Find where the given text appears and provide that cell's center as [X, Y] coordinate. 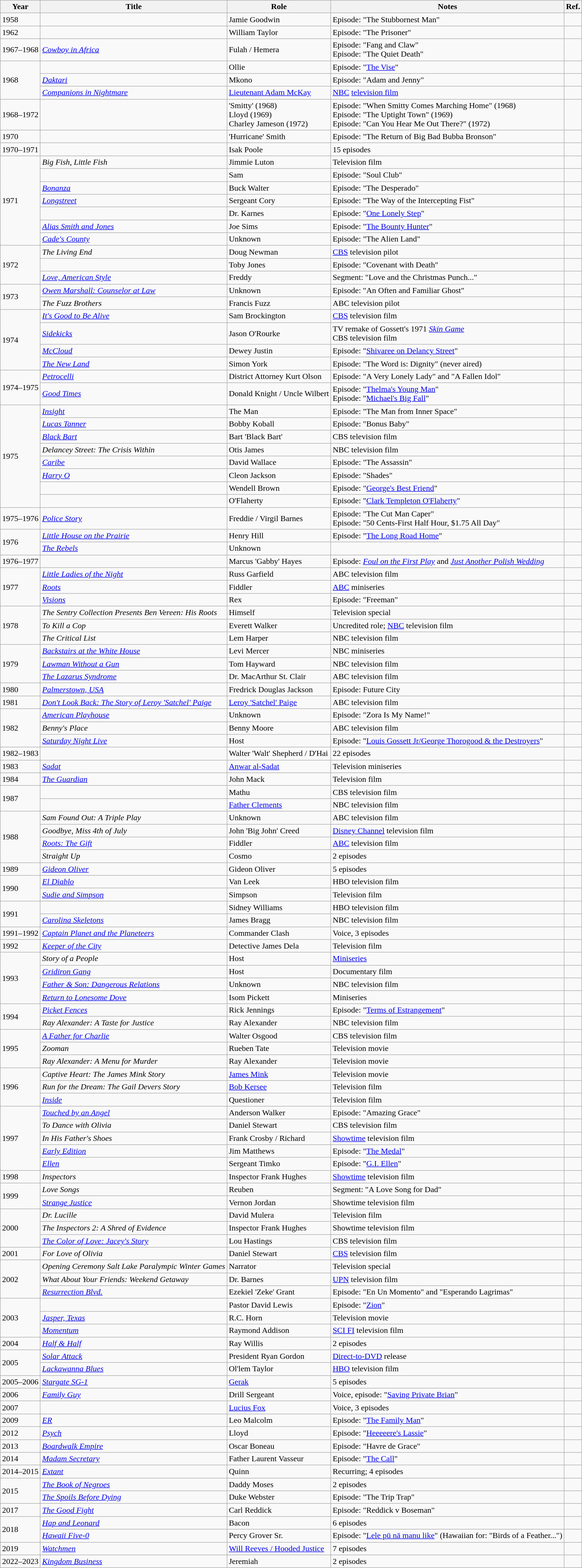
Alias Smith and Jones [134, 226]
For Love of Olivia [134, 1254]
The Good Fight [134, 1510]
Kingdom Business [134, 1561]
Simpson [279, 895]
1992 [20, 946]
Sidney Williams [279, 907]
2017 [20, 1510]
Marcus 'Gabby' Hayes [279, 561]
Captain Planet and the Planeteers [134, 933]
John Mack [279, 779]
Jeremiah [279, 1561]
Stargate SG-1 [134, 1382]
Fulah / Hemera [279, 50]
Walter Osgood [279, 1036]
Ray Willis [279, 1343]
The Rebels [134, 548]
Episode: "The Family Man" [447, 1420]
Episode: "Havre de Grace" [447, 1446]
Police Story [134, 518]
What About Your Friends: Weekend Getaway [134, 1279]
Lucius Fox [279, 1407]
Gerak [279, 1382]
Cosmo [279, 856]
Detective James Dela [279, 946]
22 episodes [447, 754]
President Ryan Gordon [279, 1356]
6 episodes [447, 1523]
CBS television pilot [447, 252]
Dr. Karnes [279, 214]
Jasper, Texas [134, 1318]
Longstreet [134, 201]
Cade's County [134, 239]
Half & Half [134, 1343]
Episode: Foul on the First Play and Just Another Polish Wedding [447, 561]
1998 [20, 1177]
Don't Look Back: The Story of Leroy 'Satchel' Paige [134, 702]
Otis James [279, 450]
Sidekicks [134, 333]
Episode: "Shades" [447, 475]
Momentum [134, 1331]
Episode: "Bonus Baby" [447, 424]
Father Laurent Vasseur [279, 1459]
2007 [20, 1407]
Madam Secretary [134, 1459]
Mkono [279, 80]
Daktari [134, 80]
2018 [20, 1529]
1972 [20, 265]
Everett Walker [279, 626]
1991–1992 [20, 933]
Van Leek [279, 882]
Dr. Barnes [279, 1279]
Segment: "A Love Song for Dad" [447, 1189]
1962 [20, 32]
Benny Moore [279, 728]
Inside [134, 1100]
Saturday Night Live [134, 741]
Segment: "Love and the Christmas Punch..." [447, 278]
Isak Poole [279, 149]
District Attorney Kurt Olson [279, 376]
NBC miniseries [447, 651]
Lou Hastings [279, 1241]
1968 [20, 80]
1996 [20, 1087]
Father & Son: Dangerous Relations [134, 984]
Ref. [573, 7]
2005 [20, 1363]
Year [20, 7]
1995 [20, 1049]
Wendell Brown [279, 488]
Episode: "A Very Lonely Lady" and "A Fallen Idol" [447, 376]
Return to Lonesome Dove [134, 997]
The Book of Negroes [134, 1484]
The Critical List [134, 638]
Quinn [279, 1472]
Freddie / Virgil Barnes [279, 518]
Cleon Jackson [279, 475]
Episode: "Freeman" [447, 600]
To Dance with Olivia [134, 1125]
2006 [20, 1395]
Tom Hayward [279, 664]
2022–2023 [20, 1561]
Ezekiel 'Zeke' Grant [279, 1292]
Documentary film [447, 971]
Picket Fences [134, 1010]
The Living End [134, 252]
Companions in Nightmare [134, 93]
Extant [134, 1472]
Sam [279, 175]
Fredrick Douglas Jackson [279, 690]
Episode: "Covenant with Death" [447, 265]
Percy Grover Sr. [279, 1536]
Episode: "Clark Templeton O'Flaherty" [447, 501]
Harry O [134, 475]
ER [134, 1420]
1981 [20, 702]
ABC television pilot [447, 303]
To Kill a Cop [134, 626]
Dr. MacArthur St. Clair [279, 677]
Bob Kersee [279, 1087]
Family Guy [134, 1395]
Roots [134, 587]
Episode: "The Alien Land" [447, 239]
Episode: "Zion" [447, 1305]
Palmerstown, USA [134, 690]
1994 [20, 1016]
Episode: "The Bounty Hunter" [447, 226]
Episode: "The Call" [447, 1459]
Sam Found Out: A Triple Play [134, 818]
Lloyd [279, 1433]
Joe Sims [279, 226]
2019 [20, 1548]
7 episodes [447, 1548]
1982–1983 [20, 754]
Hawaii Five-0 [134, 1536]
American Playhouse [134, 715]
Disney Channel television film [447, 830]
Commander Clash [279, 933]
Episode: "One Lonely Step" [447, 214]
Insight [134, 411]
Questioner [279, 1100]
Freddy [279, 278]
Episode: "En Un Momento" and "Esperando Lagrimas" [447, 1292]
1988 [20, 837]
Recurring; 4 episodes [447, 1472]
TV remake of Gossett's 1971 Skin GameCBS television film [447, 333]
Bonanza [134, 188]
2002 [20, 1279]
Sam Brockington [279, 316]
2001 [20, 1254]
Francis Fuzz [279, 303]
Big Fish, Little Fish [134, 162]
Love Songs [134, 1189]
1971 [20, 200]
1993 [20, 978]
Episode: "Amazing Grace" [447, 1113]
Good Times [134, 393]
Little Ladies of the Night [134, 574]
2005–2006 [20, 1382]
Resurrection Blvd. [134, 1292]
Levi Mercer [279, 651]
Anderson Walker [279, 1113]
Episode: "The Assassin" [447, 462]
Visions [134, 600]
Episode: "Adam and Jenny" [447, 80]
Keeper of the City [134, 946]
Daddy Moses [279, 1484]
1984 [20, 779]
Buck Walter [279, 188]
Rex [279, 600]
Boardwalk Empire [134, 1446]
Sergeant Cory [279, 201]
Voice, episode: "Saving Private Brian" [447, 1395]
ABC miniseries [447, 587]
1975 [20, 456]
Episode: "Terms of Estrangement" [447, 1010]
1970–1971 [20, 149]
Donald Knight / Uncle Wilbert [279, 393]
1997 [20, 1138]
Henry Hill [279, 536]
The Sentry Collection Presents Ben Vereen: His Roots [134, 612]
1978 [20, 625]
Episode: "The Man from Inner Space" [447, 411]
A Father for Charlie [134, 1036]
Ray Alexander: A Taste for Justice [134, 1023]
Bacon [279, 1523]
2000 [20, 1228]
Episode: "The Medal" [447, 1151]
The Man [279, 411]
1968–1972 [20, 115]
It's Good to Be Alive [134, 316]
Zooman [134, 1049]
Russ Garfield [279, 574]
1975–1976 [20, 518]
2015 [20, 1491]
Sergeant Timko [279, 1164]
Episode: "Zora Is My Name!" [447, 715]
Goodbye, Miss 4th of July [134, 830]
Vernon Jordan [279, 1202]
Episode: "An Often and Familiar Ghost" [447, 290]
Dr. Lucille [134, 1215]
1979 [20, 664]
'Hurricane' Smith [279, 136]
Lieutenant Adam McKay [279, 93]
Lem Harper [279, 638]
Caribe [134, 462]
John 'Big John' Creed [279, 830]
Run for the Dream: The Gail Devers Story [134, 1087]
Direct-to-DVD release [447, 1356]
Simon York [279, 363]
Episode: "The Stubbornest Man" [447, 20]
2014–2015 [20, 1472]
Episode: "When Smitty Comes Marching Home" (1968)Episode: "The Uptight Town" (1969)Episode: "Can You Hear Me Out There?" (1972) [447, 115]
1976–1977 [20, 561]
David Wallace [279, 462]
Oscar Boneau [279, 1446]
1974–1975 [20, 387]
Backstairs at the White House [134, 651]
Duke Webster [279, 1497]
Episode: Future City [447, 690]
Episode: "The Desperado" [447, 188]
1999 [20, 1196]
Captive Heart: The James Mink Story [134, 1074]
Lackawanna Blues [134, 1369]
Father Clements [279, 805]
Early Edition [134, 1151]
Episode: "G.I. Ellen" [447, 1164]
Doug Newman [279, 252]
Psych [134, 1433]
Jason O'Rourke [279, 333]
Little House on the Prairie [134, 536]
David Mulera [279, 1215]
Anwar al-Sadat [279, 766]
The New Land [134, 363]
Carl Reddick [279, 1510]
Bobby Koball [279, 424]
15 episodes [447, 149]
Episode: "George's Best Friend" [447, 488]
Solar Attack [134, 1356]
Story of a People [134, 959]
UPN television film [447, 1279]
Strange Justice [134, 1202]
R.C. Horn [279, 1318]
1974 [20, 340]
Role [279, 7]
Jamie Goodwin [279, 20]
Toby Jones [279, 265]
The Spoils Before Dying [134, 1497]
The Color of Love: Jacey's Story [134, 1241]
1967–1968 [20, 50]
'Smitty' (1968) Lloyd (1969) Charley Jameson (1972) [279, 115]
2014 [20, 1459]
Petrocelli [134, 376]
The Guardian [134, 779]
Ollie [279, 67]
Frank Crosby / Richard [279, 1138]
2009 [20, 1420]
In His Father's Shoes [134, 1138]
James Mink [279, 1074]
Bart 'Black Bart' [279, 437]
1976 [20, 542]
Television miniseries [447, 766]
Black Bart [134, 437]
Gridiron Gang [134, 971]
Episode: "Shivaree on Delancy Street" [447, 351]
1977 [20, 587]
Rick Jennings [279, 1010]
SCI FI television film [447, 1331]
Narrator [279, 1267]
Ol'lem Taylor [279, 1369]
1983 [20, 766]
Episode: "Fang and Claw"Episode: "The Quiet Death" [447, 50]
William Taylor [279, 32]
Love, American Style [134, 278]
Carolina Skeletons [134, 920]
Episode: "Lele pū nā manu like" (Hawaiian for: "Birds of a Feather...") [447, 1536]
Episode: "The Way of the Intercepting Fist" [447, 201]
Cowboy in Africa [134, 50]
Episode: "Heeeeere's Lassie" [447, 1433]
Lawman Without a Gun [134, 664]
Watchmen [134, 1548]
1980 [20, 690]
Will Reeves / Hooded Justice [279, 1548]
Episode: "Thelma's Young Man"Episode: "Michael's Big Fall" [447, 393]
Lucas Tanner [134, 424]
Straight Up [134, 856]
Episode: "Louis Gossett Jr/George Thorogood & the Destroyers" [447, 741]
Opening Ceremony Salt Lake Paralympic Winter Games [134, 1267]
Leroy 'Satchel' Paige [279, 702]
2003 [20, 1318]
Benny's Place [134, 728]
Hap and Leonard [134, 1523]
Mathu [279, 792]
Walter 'Walt' Shepherd / D'Hai [279, 754]
Sadat [134, 766]
Rueben Tate [279, 1049]
Title [134, 7]
1991 [20, 914]
Episode: "The Vise" [447, 67]
Episode: "Reddick v Boseman" [447, 1510]
Reuben [279, 1189]
Notes [447, 7]
Roots: The Gift [134, 843]
Episode: "The Long Road Home" [447, 536]
1989 [20, 869]
Ray Alexander: A Menu for Murder [134, 1061]
Owen Marshall: Counselor at Law [134, 290]
Jim Matthews [279, 1151]
Ellen [134, 1164]
Leo Malcolm [279, 1420]
The Fuzz Brothers [134, 303]
Episode: "The Word is: Dignity" (never aired) [447, 363]
McCloud [134, 351]
1970 [20, 136]
Episode: "The Prisoner" [447, 32]
Uncredited role; NBC television film [447, 626]
1987 [20, 798]
1990 [20, 888]
Isom Pickett [279, 997]
The Lazarus Syndrome [134, 677]
Himself [279, 612]
James Bragg [279, 920]
1958 [20, 20]
2012 [20, 1433]
Pastor David Lewis [279, 1305]
The Inspectors 2: A Shred of Evidence [134, 1228]
O'Flaherty [279, 501]
Touched by an Angel [134, 1113]
Episode: "The Cut Man Caper"Episode: "50 Cents-First Half Hour, $1.75 All Day" [447, 518]
Drill Sergeant [279, 1395]
Episode: "The Trip Trap" [447, 1497]
Inspectors [134, 1177]
2004 [20, 1343]
Jimmie Luton [279, 162]
Episode: "Soul Club" [447, 175]
El Diablo [134, 882]
Episode: "The Return of Big Bad Bubba Bronson" [447, 136]
Sudie and Simpson [134, 895]
1982 [20, 728]
Delancey Street: The Crisis Within [134, 450]
2013 [20, 1446]
Dewey Justin [279, 351]
Raymond Addison [279, 1331]
1973 [20, 297]
